Locate the cell with the specified text and output its [X, Y] center coordinate. 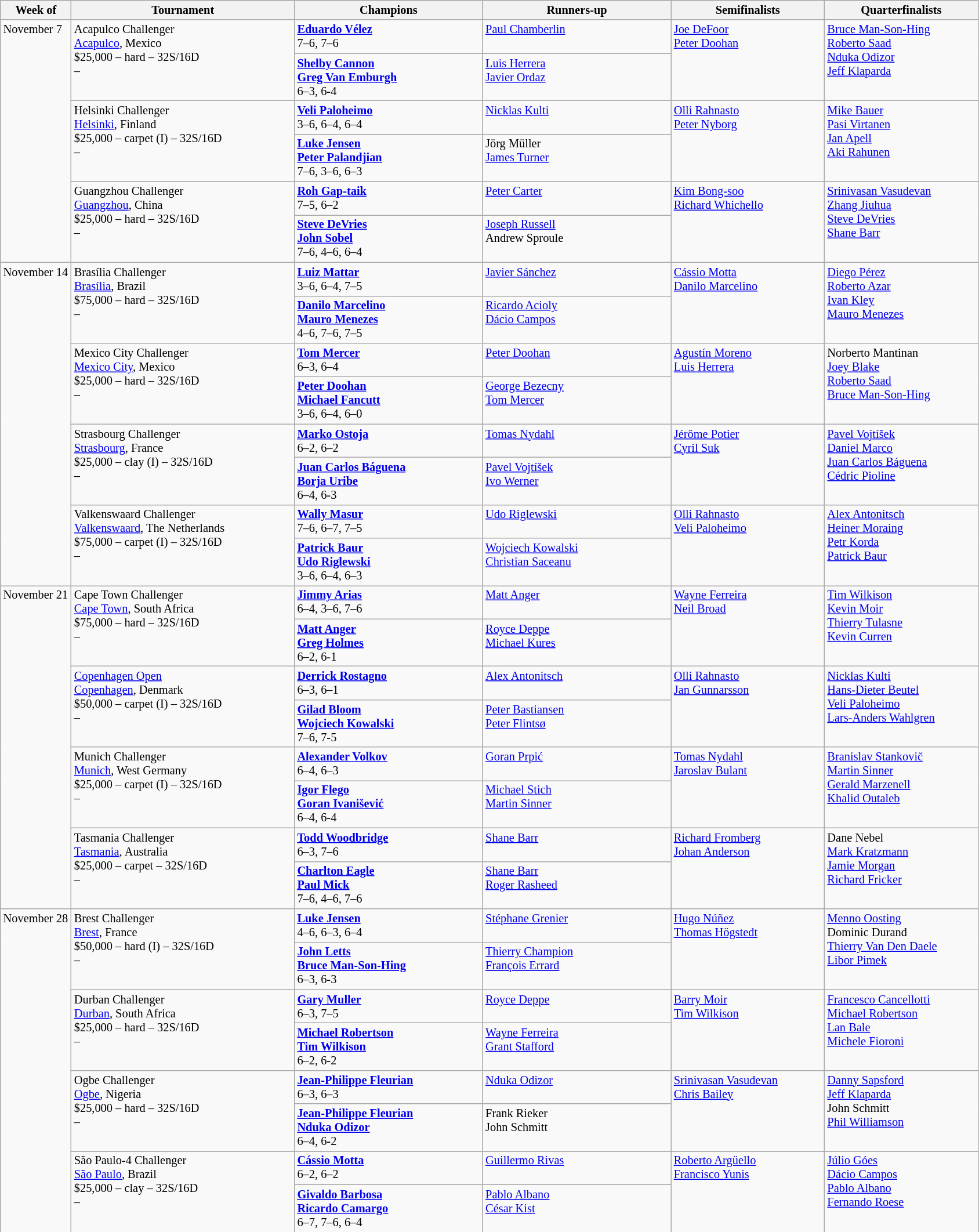
Semifinalists [748, 10]
Charlton Eagle Paul Mick 7–6, 4–6, 7–6 [389, 885]
November 28 [36, 1070]
Matt Anger [576, 602]
Mexico City Challenger Mexico City, Mexico$25,000 – hard – 32S/16D – [183, 383]
Srinivasan Vasudevan Zhang Jiuhua Steve DeVries Shane Barr [901, 222]
Tomas Nydahl Jaroslav Bulant [748, 788]
Peter Doohan [576, 360]
Wojciech Kowalski Christian Saceanu [576, 562]
Munich Challenger Munich, West Germany$25,000 – carpet (I) – 32S/16D – [183, 788]
Barry Moir Tim Wilkison [748, 1030]
Quarterfinalists [901, 10]
Durban Challenger Durban, South Africa$25,000 – hard – 32S/16D – [183, 1030]
Wayne Ferreira Neil Broad [748, 625]
Bruce Man-Son-Hing Roberto Saad Nduka Odizor Jeff Klaparda [901, 60]
Jérôme Potier Cyril Suk [748, 464]
Luke Jensen 4–6, 6–3, 6–4 [389, 925]
Luiz Mattar 3–6, 6–4, 7–5 [389, 279]
Ricardo Acioly Dácio Campos [576, 320]
Hugo Núñez Thomas Högstedt [748, 949]
Veli Paloheimo 3–6, 6–4, 6–4 [389, 117]
Shane Barr [576, 845]
Olli Rahnasto Veli Paloheimo [748, 545]
Stéphane Grenier [576, 925]
Michael Robertson Tim Wilkison 6–2, 6-2 [389, 1046]
Joe DeFoor Peter Doohan [748, 60]
Gilad Bloom Wojciech Kowalski 7–6, 7-5 [389, 723]
Runners-up [576, 10]
Acapulco Challenger Acapulco, Mexico$25,000 – hard – 32S/16D – [183, 60]
Nicklas Kulti [576, 117]
Thierry Champion François Errard [576, 966]
Frank Rieker John Schmitt [576, 1128]
São Paulo-4 Challenger São Paulo, Brazil$25,000 – clay – 32S/16D – [183, 1191]
Danilo Marcelino Mauro Menezes 4–6, 7–6, 7–5 [389, 320]
Champions [389, 10]
Brasília Challenger Brasília, Brazil$75,000 – hard – 32S/16D – [183, 303]
Guillermo Rivas [576, 1168]
Danny Sapsford Jeff Klaparda John Schmitt Phil Williamson [901, 1110]
Agustín Moreno Luis Herrera [748, 383]
Alex Antonitsch [576, 683]
Gary Muller 6–3, 7–5 [389, 1006]
Olli Rahnasto Jan Gunnarsson [748, 706]
Peter Doohan Michael Fancutt 3–6, 6–4, 6–0 [389, 400]
Branislav Stankovič Martin Sinner Gerald Marzenell Khalid Outaleb [901, 788]
Goran Prpić [576, 764]
Srinivasan Vasudevan Chris Bailey [748, 1110]
Alex Antonitsch Heiner Moraing Petr Korda Patrick Baur [901, 545]
Brest Challenger Brest, France$50,000 – hard (I) – 32S/16D – [183, 949]
Richard Fromberg Johan Anderson [748, 868]
Tasmania Challenger Tasmania, Australia$25,000 – carpet – 32S/16D – [183, 868]
Jean-Philippe Fleurian 6–3, 6–3 [389, 1087]
Diego Pérez Roberto Azar Ivan Kley Mauro Menezes [901, 303]
George Bezecny Tom Mercer [576, 400]
Guangzhou Challenger Guangzhou, China$25,000 – hard – 32S/16D – [183, 222]
Strasbourg Challenger Strasbourg, France$25,000 – clay (I) – 32S/16D – [183, 464]
Cape Town Challenger Cape Town, South Africa$75,000 – hard – 32S/16D – [183, 625]
Givaldo Barbosa Ricardo Camargo 6–7, 7–6, 6–4 [389, 1208]
Roberto Argüello Francisco Yunis [748, 1191]
Week of [36, 10]
Francesco Cancellotti Michael Robertson Lan Bale Michele Fioroni [901, 1030]
Olli Rahnasto Peter Nyborg [748, 140]
Matt Anger Greg Holmes 6–2, 6-1 [389, 643]
Tournament [183, 10]
Helsinki Challenger Helsinki, Finland$25,000 – carpet (I) – 32S/16D – [183, 140]
Ogbe Challenger Ogbe, Nigeria$25,000 – hard – 32S/16D – [183, 1110]
Udo Riglewski [576, 521]
Joseph Russell Andrew Sproule [576, 238]
Marko Ostoja 6–2, 6–2 [389, 441]
Kim Bong-soo Richard Whichello [748, 222]
Tomas Nydahl [576, 441]
Copenhagen Open Copenhagen, Denmark$50,000 – carpet (I) – 32S/16D – [183, 706]
Shelby Cannon Greg Van Emburgh 6–3, 6-4 [389, 77]
Patrick Baur Udo Riglewski 3–6, 6–4, 6–3 [389, 562]
Pablo Albano César Kist [576, 1208]
November 14 [36, 423]
Paul Chamberlin [576, 37]
Nduka Odizor [576, 1087]
Mike Bauer Pasi Virtanen Jan Apell Aki Rahunen [901, 140]
Dane Nebel Mark Kratzmann Jamie Morgan Richard Fricker [901, 868]
Peter Bastiansen Peter Flintsø [576, 723]
Roh Gap-taik 7–5, 6–2 [389, 198]
Júlio Góes Dácio Campos Pablo Albano Fernando Roese [901, 1191]
Luke Jensen Peter Palandjian 7–6, 3–6, 6–3 [389, 158]
Cássio Motta 6–2, 6–2 [389, 1168]
Javier Sánchez [576, 279]
Alexander Volkov 6–4, 6–3 [389, 764]
Luis Herrera Javier Ordaz [576, 77]
Igor Flego Goran Ivanišević 6–4, 6-4 [389, 804]
Royce Deppe [576, 1006]
Jimmy Arias 6–4, 3–6, 7–6 [389, 602]
Tim Wilkison Kevin Moir Thierry Tulasne Kevin Curren [901, 625]
Jörg Müller James Turner [576, 158]
Cássio Motta Danilo Marcelino [748, 303]
Todd Woodbridge 6–3, 7–6 [389, 845]
Wayne Ferreira Grant Stafford [576, 1046]
Juan Carlos Báguena Borja Uribe 6–4, 6-3 [389, 481]
Steve DeVries John Sobel 7–6, 4–6, 6–4 [389, 238]
November 7 [36, 141]
Menno Oosting Dominic Durand Thierry Van Den Daele Libor Pimek [901, 949]
Pavel Vojtíšek Daniel Marco Juan Carlos Báguena Cédric Pioline [901, 464]
Nicklas Kulti Hans-Dieter Beutel Veli Paloheimo Lars-Anders Wahlgren [901, 706]
Peter Carter [576, 198]
Shane Barr Roger Rasheed [576, 885]
Valkenswaard Challenger Valkenswaard, The Netherlands$75,000 – carpet (I) – 32S/16D – [183, 545]
Derrick Rostagno 6–3, 6–1 [389, 683]
Michael Stich Martin Sinner [576, 804]
November 21 [36, 747]
Eduardo Vélez 7–6, 7–6 [389, 37]
Norberto Mantinan Joey Blake Roberto Saad Bruce Man-Son-Hing [901, 383]
Wally Masur 7–6, 6–7, 7–5 [389, 521]
John Letts Bruce Man-Son-Hing 6–3, 6-3 [389, 966]
Jean-Philippe Fleurian Nduka Odizor 6–4, 6-2 [389, 1128]
Pavel Vojtíšek Ivo Werner [576, 481]
Tom Mercer 6–3, 6–4 [389, 360]
Royce Deppe Michael Kures [576, 643]
